Extract the [x, y] coordinate from the center of the cell holding the provided text.  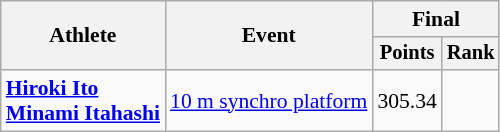
Final [436, 19]
10 m synchro platform [268, 100]
Athlete [83, 36]
Rank [471, 54]
Event [268, 36]
305.34 [406, 100]
Points [406, 54]
Hiroki Ito Minami Itahashi [83, 100]
